For the text-containing cell, return its midpoint in [x, y] coordinate format. 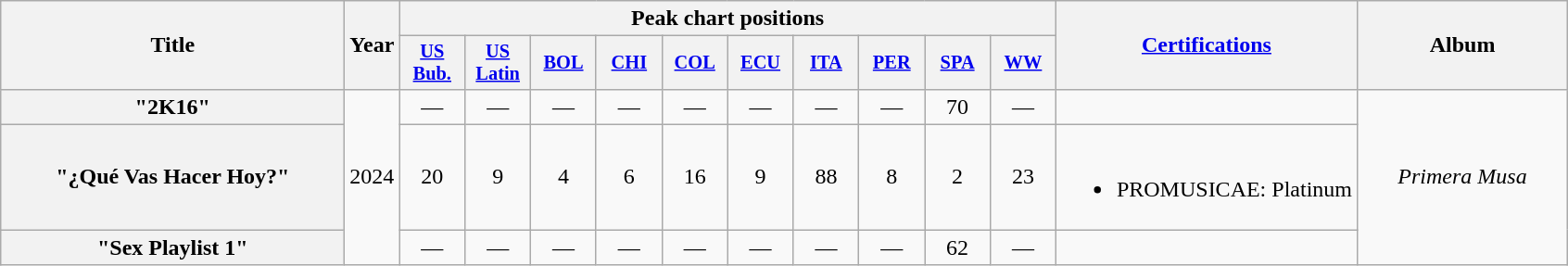
2024 [373, 176]
2 [958, 178]
PER [891, 63]
"2K16" [172, 107]
8 [891, 178]
4 [563, 178]
SPA [958, 63]
USBub. [432, 63]
ECU [760, 63]
WW [1023, 63]
COL [695, 63]
6 [628, 178]
BOL [563, 63]
16 [695, 178]
Certifications [1207, 45]
88 [827, 178]
Album [1462, 45]
23 [1023, 178]
"Sex Playlist 1" [172, 247]
20 [432, 178]
Peak chart positions [728, 19]
CHI [628, 63]
Title [172, 45]
PROMUSICAE: Platinum [1207, 178]
62 [958, 247]
"¿Qué Vas Hacer Hoy?" [172, 178]
Primera Musa [1462, 176]
70 [958, 107]
ITA [827, 63]
USLatin [499, 63]
Year [373, 45]
